Extract the [X, Y] coordinate from the center of the cell holding the provided text.  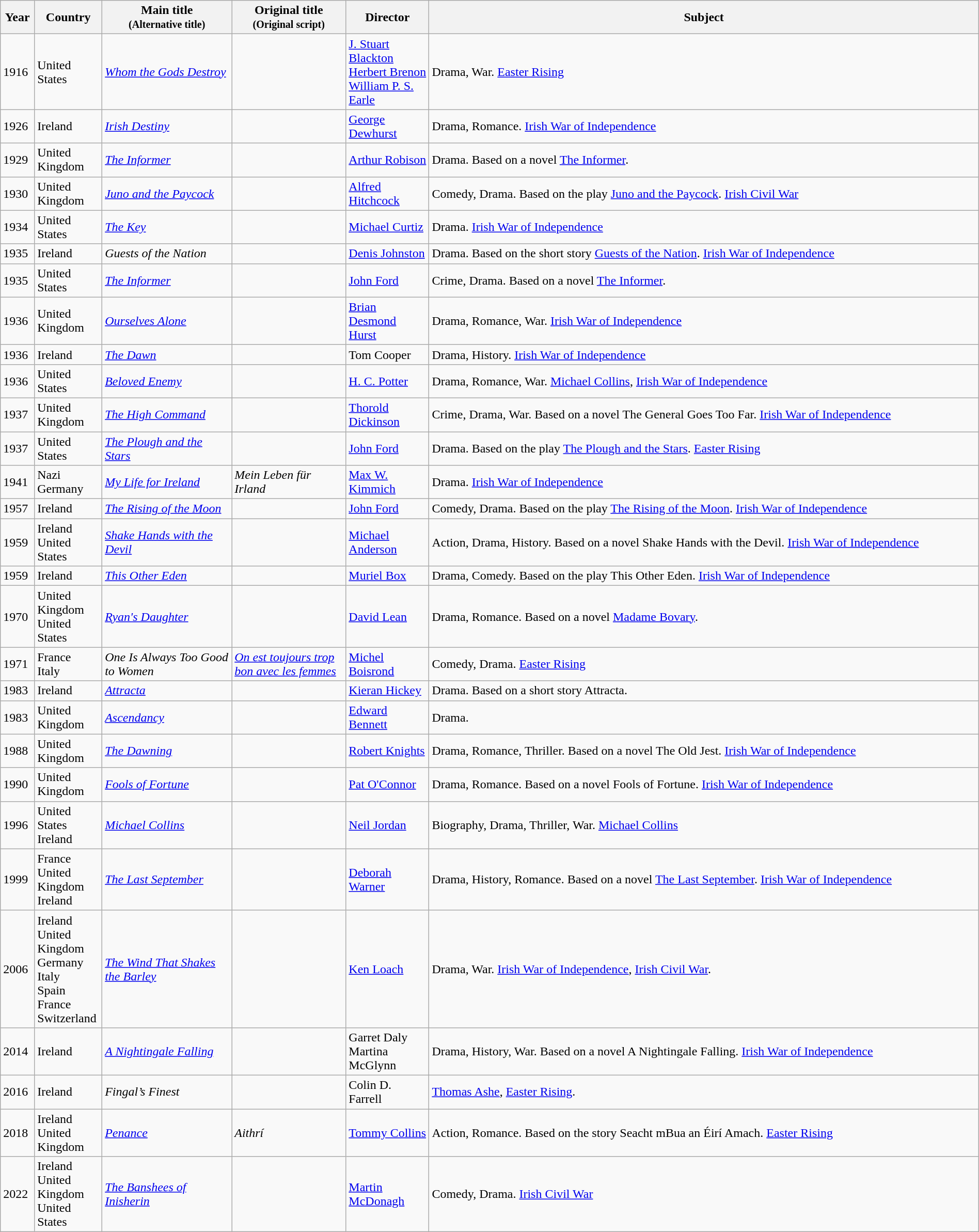
Subject [704, 18]
2016 [18, 1092]
Drama, Romance. Based on a novel Madame Bovary. [704, 617]
On est toujours trop bon avec les femmes [289, 664]
1970 [18, 617]
Main title(Alternative title) [167, 18]
The Banshees of Inisherin [167, 1194]
1999 [18, 879]
H. C. Potter [387, 381]
Drama, History, War. Based on a novel A Nightingale Falling. Irish War of Independence [704, 1051]
The High Command [167, 414]
The Plough and the Stars [167, 448]
1990 [18, 784]
Drama. [704, 717]
J. Stuart BlacktonHerbert BrenonWilliam P. S. Earle [387, 72]
Drama. Based on a short story Attracta. [704, 691]
David Lean [387, 617]
Mein Leben für Irland [289, 482]
Comedy, Drama. Irish Civil War [704, 1194]
Robert Knights [387, 751]
The Last September [167, 879]
FranceUnited KingdomIreland [68, 879]
Thorold Dickinson [387, 414]
Action, Romance. Based on the story Seacht mBua an Éirí Amach. Easter Rising [704, 1132]
Michel Boisrond [387, 664]
IrelandUnited KingdomUnited States [68, 1194]
1929 [18, 160]
Pat O'Connor [387, 784]
Original title(Original script) [289, 18]
Drama, Romance, Thriller. Based on a novel The Old Jest. Irish War of Independence [704, 751]
IrelandUnited Kingdom [68, 1132]
1957 [18, 509]
1988 [18, 751]
Tom Cooper [387, 354]
Drama, Romance, War. Irish War of Independence [704, 321]
IrelandUnited States [68, 542]
Drama, War. Irish War of Independence, Irish Civil War. [704, 969]
Drama. Based on the short story Guests of the Nation. Irish War of Independence [704, 254]
Ken Loach [387, 969]
1996 [18, 825]
Director [387, 18]
Michael Collins [167, 825]
Colin D. Farrell [387, 1092]
The Key [167, 227]
Edward Bennett [387, 717]
1934 [18, 227]
Brian Desmond Hurst [387, 321]
1971 [18, 664]
Michael Anderson [387, 542]
Penance [167, 1132]
Year [18, 18]
One Is Always Too Good to Women [167, 664]
Fingal’s Finest [167, 1092]
Fools of Fortune [167, 784]
Crime, Drama. Based on a novel The Informer. [704, 280]
Ascendancy [167, 717]
Drama, Romance, War. Michael Collins, Irish War of Independence [704, 381]
The Dawning [167, 751]
Drama, War. Easter Rising [704, 72]
Attracta [167, 691]
George Dewhurst [387, 126]
Drama. Based on a novel The Informer. [704, 160]
United StatesIreland [68, 825]
2018 [18, 1132]
Irish Destiny [167, 126]
Ourselves Alone [167, 321]
The Rising of the Moon [167, 509]
Kieran Hickey [387, 691]
Drama, Comedy. Based on the play This Other Eden. Irish War of Independence [704, 576]
1930 [18, 193]
1926 [18, 126]
Max W. Kimmich [387, 482]
1916 [18, 72]
Michael Curtiz [387, 227]
1941 [18, 482]
Drama, History, Romance. Based on a novel The Last September. Irish War of Independence [704, 879]
My Life for Ireland [167, 482]
Guests of the Nation [167, 254]
Drama, Romance. Based on a novel Fools of Fortune. Irish War of Independence [704, 784]
FranceItaly [68, 664]
Whom the Gods Destroy [167, 72]
Shake Hands with the Devil [167, 542]
Drama, Romance. Irish War of Independence [704, 126]
Thomas Ashe, Easter Rising. [704, 1092]
Neil Jordan [387, 825]
Martin McDonagh [387, 1194]
Muriel Box [387, 576]
Comedy, Drama. Based on the play Juno and the Paycock. Irish Civil War [704, 193]
Crime, Drama, War. Based on a novel The General Goes Too Far. Irish War of Independence [704, 414]
Denis Johnston [387, 254]
IrelandUnited KingdomGermanyItalySpainFranceSwitzerland [68, 969]
Drama. Based on the play The Plough and the Stars. Easter Rising [704, 448]
Beloved Enemy [167, 381]
The Wind That Shakes the Barley [167, 969]
2014 [18, 1051]
The Dawn [167, 354]
Deborah Warner [387, 879]
Country [68, 18]
United KingdomUnited States [68, 617]
Comedy, Drama. Based on the play The Rising of the Moon. Irish War of Independence [704, 509]
A Nightingale Falling [167, 1051]
Nazi Germany [68, 482]
Action, Drama, History. Based on a novel Shake Hands with the Devil. Irish War of Independence [704, 542]
Tommy Collins [387, 1132]
Alfred Hitchcock [387, 193]
Ryan's Daughter [167, 617]
Arthur Robison [387, 160]
This Other Eden [167, 576]
2006 [18, 969]
2022 [18, 1194]
Garret DalyMartina McGlynn [387, 1051]
Juno and the Paycock [167, 193]
Aithrí [289, 1132]
Comedy, Drama. Easter Rising [704, 664]
Drama, History. Irish War of Independence [704, 354]
Biography, Drama, Thriller, War. Michael Collins [704, 825]
